From the cell containing the given text, extract its center point as [X, Y] coordinate. 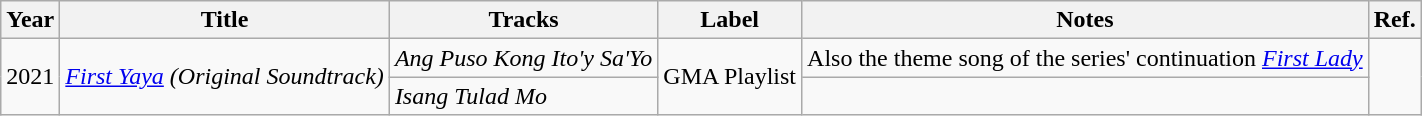
Ang Puso Kong Ito'y Sa'Yo [523, 58]
Year [30, 20]
Label [730, 20]
GMA Playlist [730, 77]
First Yaya (Original Soundtrack) [225, 77]
Title [225, 20]
Ref. [1394, 20]
Also the theme song of the series' continuation First Lady [1086, 58]
2021 [30, 77]
Notes [1086, 20]
Isang Tulad Mo [523, 96]
Tracks [523, 20]
